From the cell containing the given text, extract its center point as (x, y) coordinate. 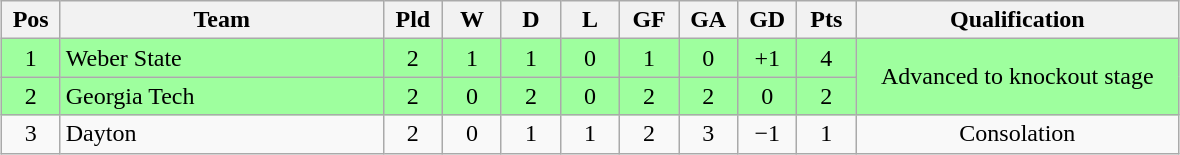
GF (650, 20)
+1 (768, 58)
GD (768, 20)
Dayton (222, 134)
Advanced to knockout stage (1018, 77)
W (472, 20)
GA (708, 20)
4 (826, 58)
Pld (412, 20)
Consolation (1018, 134)
Georgia Tech (222, 96)
Weber State (222, 58)
Pts (826, 20)
L (590, 20)
Qualification (1018, 20)
Team (222, 20)
Pos (30, 20)
−1 (768, 134)
D (530, 20)
